Identify which cell holds the provided text, then report its [X, Y] central coordinate. 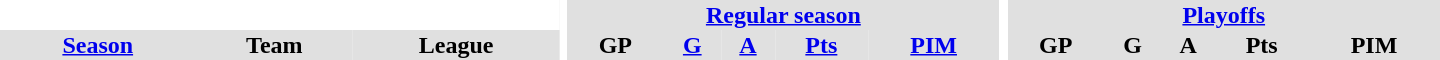
Playoffs [1224, 15]
Regular season [783, 15]
League [456, 45]
Season [98, 45]
Team [274, 45]
